Provide the (X, Y) coordinate of the cell's center where the given text is located.  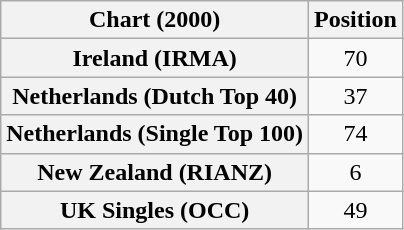
74 (356, 134)
37 (356, 96)
49 (356, 210)
New Zealand (RIANZ) (155, 172)
Ireland (IRMA) (155, 58)
Position (356, 20)
UK Singles (OCC) (155, 210)
70 (356, 58)
6 (356, 172)
Chart (2000) (155, 20)
Netherlands (Single Top 100) (155, 134)
Netherlands (Dutch Top 40) (155, 96)
